Capture the cell that displays the provided text and extract its (X, Y) central coordinate. 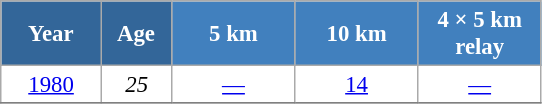
10 km (356, 34)
Age (136, 34)
1980 (52, 85)
25 (136, 85)
4 × 5 km relay (480, 34)
14 (356, 85)
5 km (234, 34)
Year (52, 34)
